Output the [x, y] coordinate of the center of the cell containing the given text.  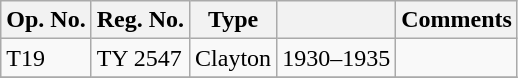
Comments [457, 20]
Clayton [234, 58]
Op. No. [46, 20]
Type [234, 20]
TY 2547 [140, 58]
T19 [46, 58]
Reg. No. [140, 20]
1930–1935 [336, 58]
